Locate the cell with the specified text and output its [x, y] center coordinate. 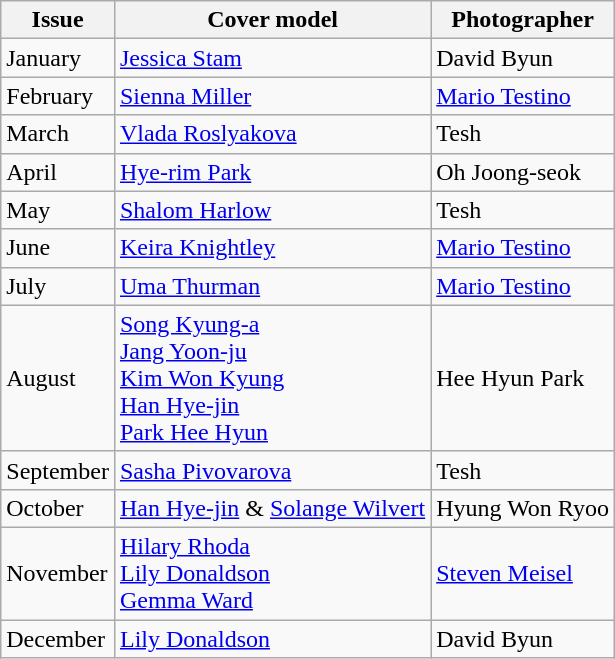
November [58, 573]
August [58, 378]
Hilary RhodaLily DonaldsonGemma Ward [272, 573]
Jessica Stam [272, 58]
December [58, 639]
Song Kyung-aJang Yoon-juKim Won KyungHan Hye-jinPark Hee Hyun [272, 378]
Uma Thurman [272, 286]
April [58, 172]
July [58, 286]
September [58, 470]
Sasha Pivovarova [272, 470]
March [58, 134]
Issue [58, 20]
Cover model [272, 20]
January [58, 58]
Hyung Won Ryoo [523, 508]
October [58, 508]
Photographer [523, 20]
May [58, 210]
June [58, 248]
Hye-rim Park [272, 172]
Han Hye-jin & Solange Wilvert [272, 508]
Shalom Harlow [272, 210]
Keira Knightley [272, 248]
Vlada Roslyakova [272, 134]
Steven Meisel [523, 573]
Hee Hyun Park [523, 378]
February [58, 96]
Lily Donaldson [272, 639]
Sienna Miller [272, 96]
Oh Joong-seok [523, 172]
